Locate the cell with the specified text and output its (X, Y) center coordinate. 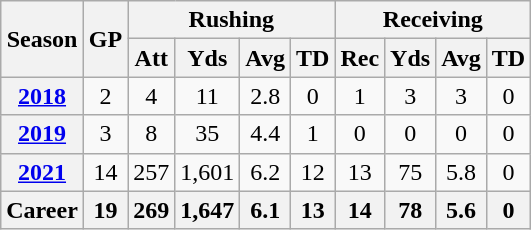
5.6 (462, 210)
Season (42, 39)
6.2 (266, 172)
2 (105, 96)
75 (410, 172)
257 (152, 172)
35 (208, 134)
GP (105, 39)
2018 (42, 96)
6.1 (266, 210)
2.8 (266, 96)
Att (152, 58)
4.4 (266, 134)
12 (312, 172)
2019 (42, 134)
19 (105, 210)
Career (42, 210)
4 (152, 96)
2021 (42, 172)
5.8 (462, 172)
11 (208, 96)
1,601 (208, 172)
Receiving (433, 20)
8 (152, 134)
269 (152, 210)
78 (410, 210)
1,647 (208, 210)
Rushing (232, 20)
Rec (360, 58)
